Determine the (x, y) coordinate at the center of the cell enclosing the given text.  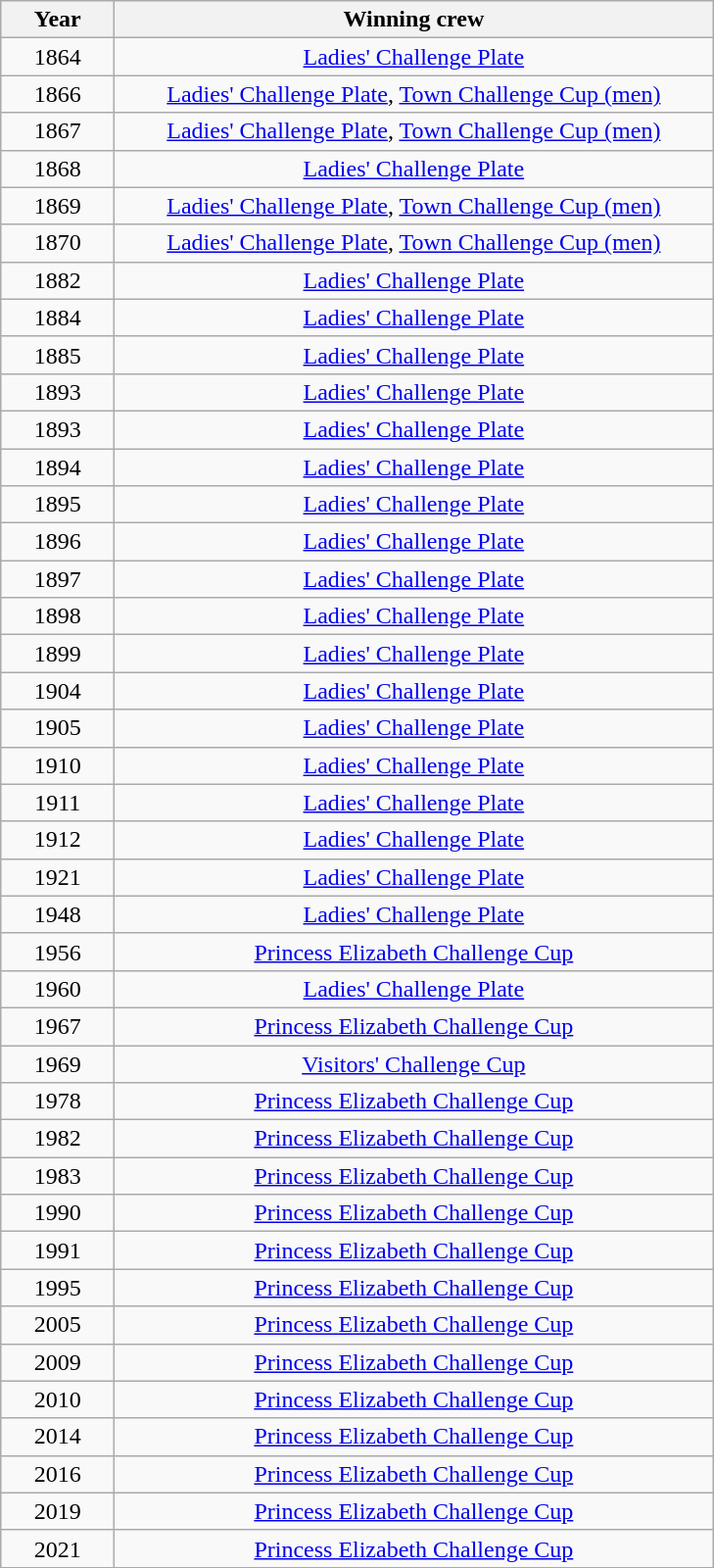
1995 (58, 1288)
1967 (58, 1026)
Winning crew (413, 20)
1868 (58, 169)
1898 (58, 616)
2005 (58, 1325)
1948 (58, 914)
1866 (58, 94)
Year (58, 20)
1921 (58, 877)
1969 (58, 1063)
1982 (58, 1139)
1864 (58, 57)
1912 (58, 840)
2010 (58, 1399)
1884 (58, 318)
1960 (58, 989)
1867 (58, 131)
1869 (58, 206)
2016 (58, 1474)
1910 (58, 765)
1983 (58, 1176)
1956 (58, 952)
1905 (58, 728)
2019 (58, 1511)
1904 (58, 691)
1897 (58, 579)
1894 (58, 467)
1896 (58, 542)
1991 (58, 1250)
2009 (58, 1362)
1899 (58, 654)
1978 (58, 1102)
1885 (58, 355)
2014 (58, 1437)
Visitors' Challenge Cup (413, 1063)
2021 (58, 1548)
1882 (58, 280)
1870 (58, 243)
1990 (58, 1213)
1911 (58, 803)
1895 (58, 505)
